Locate the cell with the specified text and output its [X, Y] center coordinate. 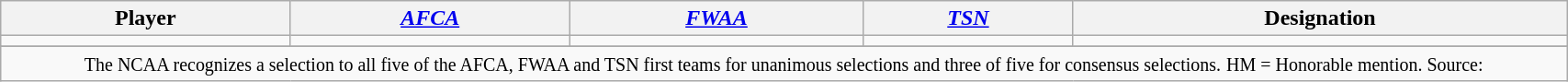
Designation [1319, 18]
TSN [968, 18]
AFCA [430, 18]
Player [145, 18]
FWAA [716, 18]
